Capture the cell that displays the provided text and extract its (x, y) central coordinate. 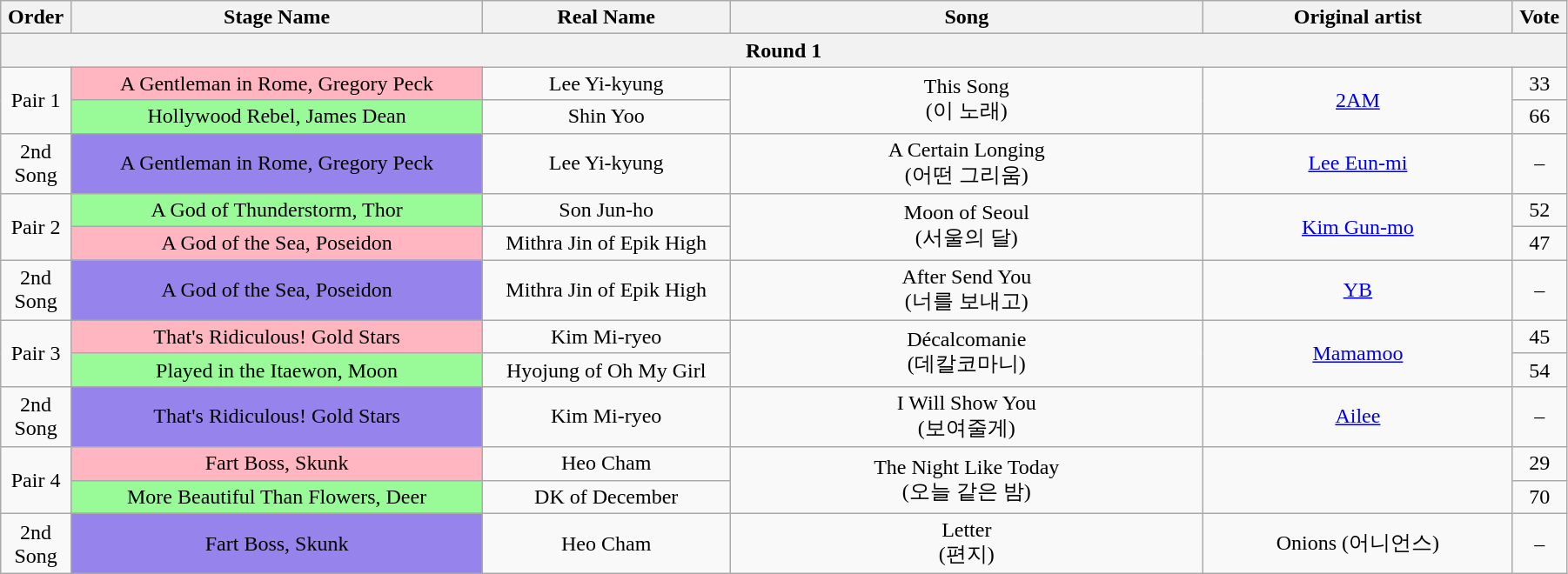
33 (1540, 83)
Real Name (606, 17)
Pair 3 (37, 353)
The Night Like Today(오늘 같은 밤) (967, 480)
Mamamoo (1357, 353)
Vote (1540, 17)
Played in the Itaewon, Moon (277, 370)
Ailee (1357, 417)
I Will Show You(보여줄게) (967, 417)
More Beautiful Than Flowers, Deer (277, 497)
Kim Gun-mo (1357, 227)
Hyojung of Oh My Girl (606, 370)
Moon of Seoul(서울의 달) (967, 227)
Stage Name (277, 17)
47 (1540, 244)
After Send You(너를 보내고) (967, 290)
Pair 2 (37, 227)
54 (1540, 370)
Son Jun-ho (606, 210)
Lee Eun-mi (1357, 164)
70 (1540, 497)
66 (1540, 117)
Pair 1 (37, 100)
Hollywood Rebel, James Dean (277, 117)
Song (967, 17)
Original artist (1357, 17)
52 (1540, 210)
45 (1540, 337)
2AM (1357, 100)
Shin Yoo (606, 117)
DK of December (606, 497)
YB (1357, 290)
Pair 4 (37, 480)
A Certain Longing(어떤 그리움) (967, 164)
Order (37, 17)
A God of Thunderstorm, Thor (277, 210)
This Song(이 노래) (967, 100)
Letter(편지) (967, 544)
Round 1 (784, 50)
29 (1540, 464)
Onions (어니언스) (1357, 544)
Décalcomanie(데칼코마니) (967, 353)
